Search for the cell housing the specified text and yield its [X, Y] center coordinate. 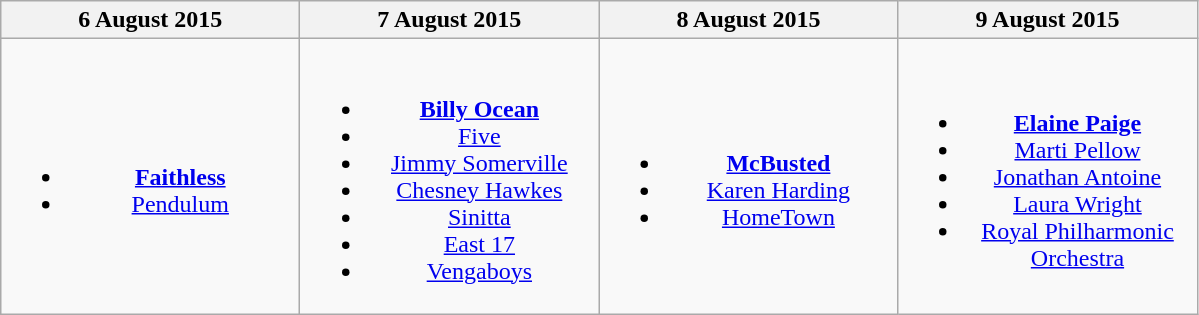
7 August 2015 [450, 20]
6 August 2015 [150, 20]
Elaine PaigeMarti PellowJonathan AntoineLaura WrightRoyal Philharmonic Orchestra [1048, 176]
9 August 2015 [1048, 20]
McBustedKaren HardingHomeTown [748, 176]
Billy OceanFiveJimmy SomervilleChesney HawkesSinittaEast 17Vengaboys [450, 176]
8 August 2015 [748, 20]
FaithlessPendulum [150, 176]
